Pinpoint the cell where the given text exists, returning its [x, y] midpoint coordinate. 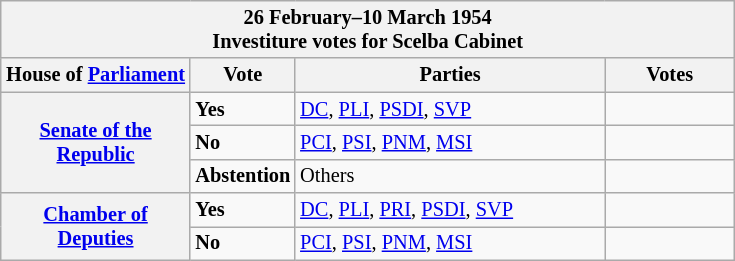
DC, PLI, PSDI, SVP [450, 109]
Votes [670, 75]
Vote [242, 75]
Others [450, 176]
Parties [450, 75]
Chamber of Deputies [96, 226]
DC, PLI, PRI, PSDI, SVP [450, 210]
Senate of the Republic [96, 142]
Abstention [242, 176]
26 February–10 March 1954Investiture votes for Scelba Cabinet [368, 29]
House of Parliament [96, 75]
